Return the [x, y] coordinate for the center point of the cell that contains the specified text.  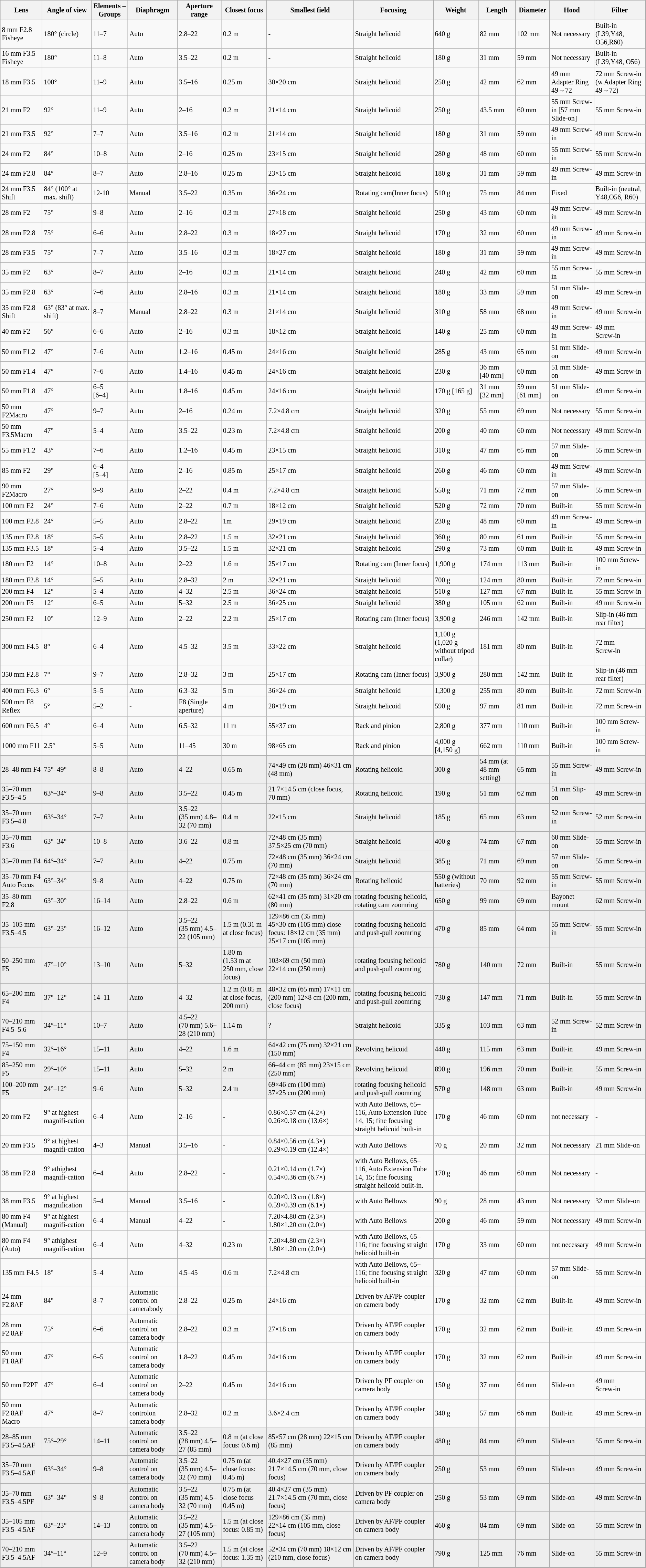
85–250 mm F5 [21, 1069]
85 mm F2 [21, 470]
0.35 m [244, 194]
50 mm F2Macro [21, 411]
35–70 mm F4 [21, 861]
Rotating cam(Inner focus) [393, 194]
0.8 m (at close focus: 0.6 m) [244, 1442]
50–250 mm F5 [21, 965]
40 mm [497, 430]
35–70 mm F3.5–4.5PF [21, 1497]
55 mm [497, 411]
40 mm F2 [21, 332]
1.8–22 [199, 1357]
4.5–45 [199, 1273]
180 mm F2.8 [21, 580]
135 mm F3.5 [21, 549]
790 g [456, 1553]
185 g [456, 818]
280 mm [497, 675]
0.84×0.56 cm (4.3×) 0.29×0.19 cm (12.4×) [310, 1145]
84° (100° at max. shift) [67, 194]
200 mm F5 [21, 603]
Diameter [533, 10]
47°–10° [67, 965]
135 mm F2.8 [21, 537]
1,300 g [456, 690]
3.6–22 [199, 842]
33×22 cm [310, 647]
61 mm [533, 537]
72 mmScrew-in [619, 647]
28×19 cm [310, 706]
98×65 cm [310, 746]
21 mm F2 [21, 110]
49 mm Adapter Ring 49→72 [572, 82]
97 mm [497, 706]
73 mm [497, 549]
50 mm F2.8AF Macro [21, 1413]
125 mm [497, 1553]
35–80 mm F2.8 [21, 901]
70 g [456, 1145]
16–12 [109, 929]
129×86 cm (35 mm) 22×14 cm (105 mm, close focus) [310, 1526]
50 mm F1.2 [21, 352]
890 g [456, 1069]
11–8 [109, 58]
300 mm F4.5 [21, 647]
600 mm F6.5 [21, 726]
1m [244, 521]
2.2 m [244, 619]
75°–49° [67, 769]
Fixed [572, 194]
9° at highest magnification [67, 1201]
59 mm [61 mm] [533, 391]
5–2 [109, 706]
4.5–22 (70 mm) 5.6–28 (210 mm) [199, 1026]
180 mm F2 [21, 564]
440 g [456, 1050]
102 mm [533, 34]
730 g [456, 997]
48×32 cm (65 mm) 17×11 cm (200 mm) 12×8 cm (200 mm, close focus) [310, 997]
1,100 g (1,020 g without tripod collar) [456, 647]
52×34 cm (70 mm) 18×12 cm (210 mm, close focus) [310, 1553]
170 g [165 g] [456, 391]
181 mm [497, 647]
246 mm [497, 619]
74 mm [497, 842]
385 g [456, 861]
550 g (without batteries) [456, 881]
3.5–22 (35 mm) 4.5–27 (105 mm) [199, 1526]
3.5 m [244, 647]
460 g [456, 1526]
360 g [456, 537]
43.5 mm [497, 110]
50 mm F1.8AF [21, 1357]
520 g [456, 506]
0.86×0.57 cm (4.2×) 0.26×0.18 cm (13.6×) [310, 1117]
35 mm F2.8 [21, 292]
8° [67, 647]
335 g [456, 1026]
135 mm F4.5 [21, 1273]
4,000 g [4,150 g] [456, 746]
21 mm F3.5 [21, 134]
127 mm [497, 592]
8–8 [109, 769]
64×42 cm (75 mm) 32×21 cm (150 mm) [310, 1050]
470 g [456, 929]
74×49 cm (28 mm) 46×31 cm (48 mm) [310, 769]
29°–10° [67, 1069]
18 mm F3.5 [21, 82]
7° [67, 675]
32 mm Slide-on [619, 1201]
180° (circle) [67, 34]
with Auto Bellows, 65–116, Auto Extension Tube 14, 15; fine focusing straight helicoid built-in. [393, 1173]
11–7 [109, 34]
65–200 mm F4 [21, 997]
66 mm [533, 1413]
11 m [244, 726]
35–105 mm F3.5–4.5 [21, 929]
37°–12° [67, 997]
148 mm [497, 1089]
240 g [456, 273]
Focusing [393, 10]
35–70 mm F3.5–4.5AF [21, 1469]
35–105 mm F3.5–4.5AF [21, 1526]
2,800 g [456, 726]
92 mm [533, 881]
22×15 cm [310, 818]
129×86 cm (35 mm) 45×30 cm (105 mm) close focus: 18×12 cm (35 mm) 25×17 cm (105 mm) [310, 929]
28 mm [497, 1201]
1.4–16 [199, 371]
115 mm [497, 1050]
20 mm [497, 1145]
24 mm F2.8 [21, 174]
56° [67, 332]
5° [67, 706]
0.21×0.14 cm (1.7×) 0.54×0.36 cm (6.7×) [310, 1173]
35–70 mm F3.5–4.8 [21, 818]
24 mm F2.8AF [21, 1301]
24 mm F3.5 Shift [21, 194]
190 g [456, 793]
55 mm F1.2 [21, 450]
103 mm [497, 1026]
377 mm [497, 726]
4–3 [109, 1145]
290 g [456, 549]
4 m [244, 706]
62×41 cm (35 mm) 31×20 cm (80 mm) [310, 901]
28 mm F2.8AF [21, 1329]
Smallest field [310, 10]
2.4 m [244, 1089]
51 mm [497, 793]
174 mm [497, 564]
590 g [456, 706]
180° [67, 58]
50 mm F1.8 [21, 391]
21.7×14.5 cm (close focus, 70 mm) [310, 793]
280 g [456, 154]
1.5 m (0.31 m at close focus) [244, 929]
400 g [456, 842]
28 mm F3.5 [21, 253]
340 g [456, 1413]
550 g [456, 490]
780 g [456, 965]
37 mm [497, 1385]
75–150 mm F4 [21, 1050]
Filter [619, 10]
51 mm Slip-on [572, 793]
20 mm F2 [21, 1117]
124 mm [497, 580]
300 g [456, 769]
147 mm [497, 997]
0.75 m (at close focus 0.45 m) [244, 1497]
60 mm Slide-on [572, 842]
0.7 m [244, 506]
1.5 m (at close focus: 0.85 m) [244, 1526]
1,900 g [456, 564]
69×46 cm (100 mm) 37×25 cm (200 mm) [310, 1089]
100 mm F2.8 [21, 521]
662 mm [497, 746]
66–44 cm (85 mm) 23×15 cm (250 mm) [310, 1069]
28–85 mm F3.5–4.5AF [21, 1442]
6–4[5–4] [109, 470]
16 mm F3.5 Fisheye [21, 58]
72×48 cm (35 mm) 37.5×25 cm (70 mm) [310, 842]
2.5° [67, 746]
250 mm F2 [21, 619]
72 mm Screw-in (w.Adapter Ring 49→72) [619, 82]
36×25 cm [310, 603]
500 mm F8 Reflex [21, 706]
6.5–32 [199, 726]
? [310, 1026]
29×19 cm [310, 521]
650 g [456, 901]
640 g [456, 34]
9–6 [109, 1089]
Automatic controlon camera body [152, 1413]
Built-in(L39,Y48, O56) [619, 58]
150 g [456, 1385]
30 m [244, 746]
43° [67, 450]
80 mm F4 (Manual) [21, 1221]
14–13 [109, 1526]
F8 (Single aperture) [199, 706]
80 mm F4 (Auto) [21, 1245]
700 g [456, 580]
0.75 m (at close focus: 0.45 m) [244, 1469]
21 mm Slide-on [619, 1145]
10–7 [109, 1026]
85 mm [497, 929]
with Auto Bellows, 65–116, Auto Extension Tube 14, 15; fine focusing straight helicoid built-in [393, 1117]
68 mm [533, 312]
70–210 mm F4.5–5.6 [21, 1026]
99 mm [497, 901]
350 mm F2.8 [21, 675]
24°–12° [67, 1089]
Aperture range [199, 10]
50 mm F1.4 [21, 371]
5 m [244, 690]
140 g [456, 332]
Lens [21, 10]
29° [67, 470]
57 mm [497, 1413]
54 mm (at 48 mm setting) [497, 769]
255 mm [497, 690]
0.65 m [244, 769]
Built-in (neutral, Y48,O56, R60) [619, 194]
480 g [456, 1442]
32°–16° [67, 1050]
0.24 m [244, 411]
Angle of view [67, 10]
58 mm [497, 312]
36 mm [40 mm] [497, 371]
196 mm [497, 1069]
0.85 m [244, 470]
28 mm F2.8 [21, 233]
3.5–22 (28 mm) 4.5–27 (85 mm) [199, 1442]
35 mm F2 [21, 273]
1000 mm F11 [21, 746]
90 mm F2Macro [21, 490]
90 g [456, 1201]
103×69 cm (50 mm) 22×14 cm (250 mm) [310, 965]
Elements – Groups [109, 10]
8 mm F2.8 Fisheye [21, 34]
100–200 mm F5 [21, 1089]
1.80 m (1.53 m at 250 mm, close focus) [244, 965]
rotating focusing helicoid, rotating cam zoomring [393, 901]
25 mm [497, 332]
63°–30° [67, 901]
35 mm F2.8 Shift [21, 312]
28 mm F2 [21, 213]
200 mm F4 [21, 592]
64°–34° [67, 861]
3 m [244, 675]
76 mm [533, 1553]
0.20×0.13 cm (1.8×) 0.59×0.39 cm (6.1×) [310, 1201]
105 mm [497, 603]
4° [67, 726]
140 mm [497, 965]
10° [67, 619]
6.3–32 [199, 690]
55 mm Screw-in [57 mm Slide-on] [572, 110]
20 mm F3.5 [21, 1145]
4.5–32 [199, 647]
570 g [456, 1089]
63° (83° at max. shift) [67, 312]
1.5 m (at close focus: 1.35 m) [244, 1553]
1.14 m [244, 1026]
Closest focus [244, 10]
Weight [456, 10]
6–5[6–4] [109, 391]
62 mm Screw-in [619, 901]
Length [497, 10]
Diaphragm [152, 10]
100° [67, 82]
11–45 [199, 746]
82 mm [497, 34]
1.8–16 [199, 391]
28–48 mm F4 [21, 769]
400 mm F6.3 [21, 690]
24 mm F2 [21, 154]
55×37 cm [310, 726]
1.2 m (0.85 m at close focus, 200 mm) [244, 997]
6° [67, 690]
Hood [572, 10]
16–14 [109, 901]
75 mm [497, 194]
0.8 m [244, 842]
50 mm F2PF [21, 1385]
3.5–22 (35 mm) 4.5–22 (105 mm) [199, 929]
81 mm [533, 706]
38 mm F3.5 [21, 1201]
9–9 [109, 490]
260 g [456, 470]
35–70 mm F3.6 [21, 842]
Automatic control on camerabody [152, 1301]
30×20 cm [310, 82]
35–70 mm F4 Auto Focus [21, 881]
27° [67, 490]
38 mm F2.8 [21, 1173]
380 g [456, 603]
113 mm [533, 564]
12-10 [109, 194]
285 g [456, 352]
3.5–22 (70 mm) 4.5–32 (210 mm) [199, 1553]
35–70 mm F3.5–4.5 [21, 793]
13–10 [109, 965]
100 mm F2 [21, 506]
50 mm F3.5Macro [21, 430]
Built-in (L39,Y48, O56,R60) [619, 34]
Bayonet mount [572, 901]
3.5–22 (35 mm) 4.8–32 (70 mm) [199, 818]
70–210 mm F3.5–4.5AF [21, 1553]
85×57 cm (28 mm) 22×15 cm (85 mm) [310, 1442]
75°–29° [67, 1442]
3.6×2.4 cm [310, 1413]
31 mm [32 mm] [497, 391]
